Pinpoint the cell where the given text exists, returning its (X, Y) midpoint coordinate. 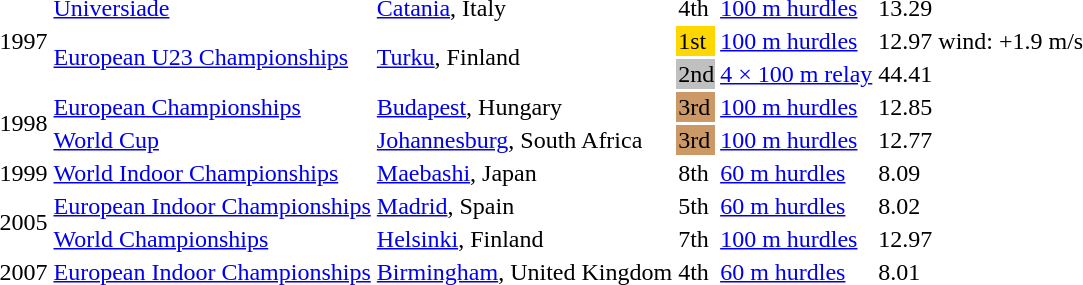
European Indoor Championships (212, 206)
4 × 100 m relay (796, 74)
Turku, Finland (524, 58)
8.09 (906, 173)
5th (696, 206)
Helsinki, Finland (524, 239)
World Championships (212, 239)
7th (696, 239)
8.02 (906, 206)
Johannesburg, South Africa (524, 140)
World Cup (212, 140)
European U23 Championships (212, 58)
8th (696, 173)
Budapest, Hungary (524, 107)
44.41 (906, 74)
World Indoor Championships (212, 173)
European Championships (212, 107)
1st (696, 41)
12.77 (906, 140)
Maebashi, Japan (524, 173)
2nd (696, 74)
Madrid, Spain (524, 206)
12.85 (906, 107)
